Detect which cell encompasses the target text, then output its [X, Y] center coordinate. 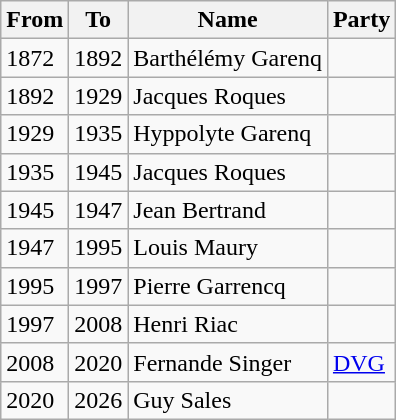
Barthélémy Garenq [228, 58]
Name [228, 20]
Louis Maury [228, 248]
Fernande Singer [228, 362]
Pierre Garrencq [228, 286]
From [35, 20]
1872 [35, 58]
Hyppolyte Garenq [228, 134]
DVG [361, 362]
Party [361, 20]
To [98, 20]
Guy Sales [228, 400]
Jean Bertrand [228, 210]
Henri Riac [228, 324]
2026 [98, 400]
